Identify which cell holds the provided text, then report its (X, Y) central coordinate. 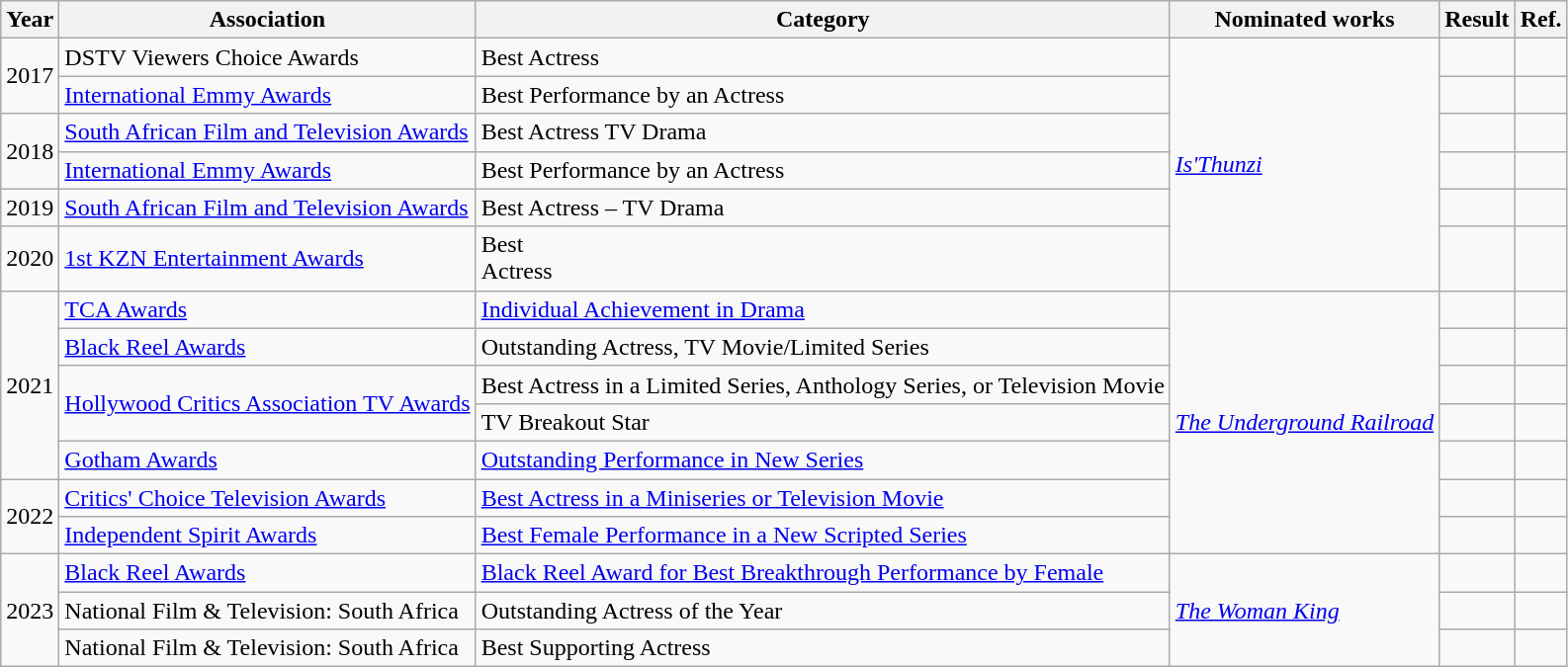
Is'Thunzi (1304, 164)
TCA Awards (267, 309)
2023 (30, 611)
2022 (30, 516)
Outstanding Actress of the Year (823, 611)
Year (30, 20)
Independent Spirit Awards (267, 536)
The Woman King (1304, 611)
Gotham Awards (267, 459)
Category (823, 20)
TV Breakout Star (823, 422)
Nominated works (1304, 20)
Outstanding Performance in New Series (823, 459)
1st KZN Entertainment Awards (267, 259)
BestActress (823, 259)
Best Actress in a Limited Series, Anthology Series, or Television Movie (823, 384)
2020 (30, 259)
Critics' Choice Television Awards (267, 497)
Best Actress TV Drama (823, 132)
Ref. (1540, 20)
2017 (30, 76)
Outstanding Actress, TV Movie/Limited Series (823, 347)
2021 (30, 384)
2018 (30, 151)
2019 (30, 208)
Best Actress in a Miniseries or Television Movie (823, 497)
Best Actress – TV Drama (823, 208)
The Underground Railroad (1304, 422)
Result (1477, 20)
Best Actress (823, 57)
Individual Achievement in Drama (823, 309)
Best Female Performance in a New Scripted Series (823, 536)
Best Supporting Actress (823, 648)
Association (267, 20)
DSTV Viewers Choice Awards (267, 57)
Hollywood Critics Association TV Awards (267, 403)
Black Reel Award for Best Breakthrough Performance by Female (823, 573)
